Provide the (x, y) coordinate of the cell's center where the given text is located.  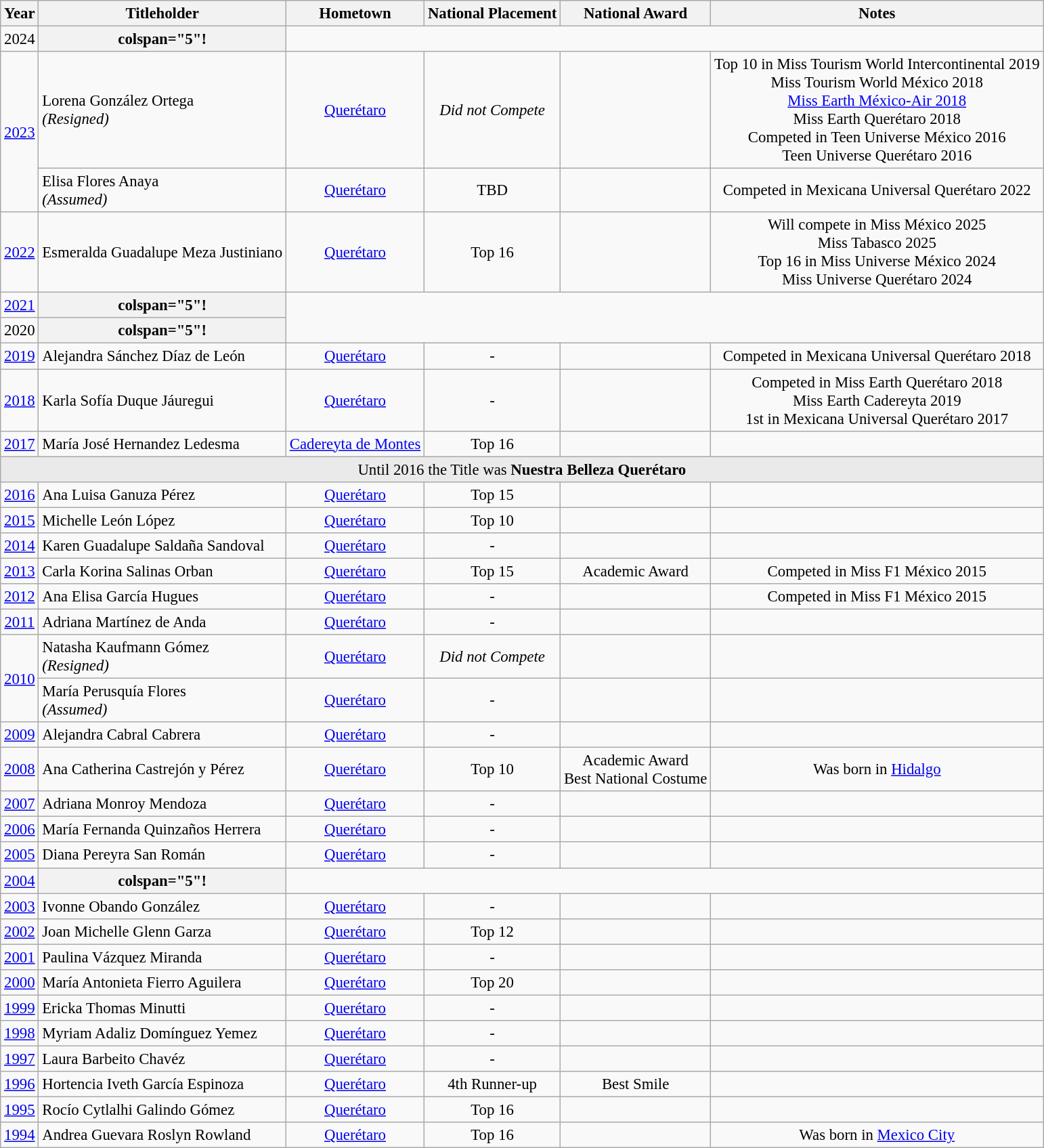
1998 (20, 1034)
Karla Sofía Duque Jáuregui (162, 400)
2017 (20, 444)
Andrea Guevara Roslyn Rowland (162, 1135)
Ana Luisa Ganuza Pérez (162, 494)
Alejandra Sánchez Díaz de León (162, 356)
2005 (20, 855)
María Antonieta Fierro Aguilera (162, 983)
Hortencia Iveth García Espinoza (162, 1084)
2020 (20, 331)
2000 (20, 983)
National Placement (493, 14)
2011 (20, 622)
Ericka Thomas Minutti (162, 1008)
Rocío Cytlalhi Galindo Gómez (162, 1110)
Michelle León López (162, 520)
Adriana Monroy Mendoza (162, 804)
María José Hernandez Ledesma (162, 444)
1999 (20, 1008)
María Fernanda Quinzaños Herrera (162, 830)
1996 (20, 1084)
2006 (20, 830)
Lorena González Ortega(Resigned) (162, 110)
Hometown (355, 14)
2008 (20, 769)
Best Smile (636, 1084)
Laura Barbeito Chavéz (162, 1059)
2024 (20, 39)
María Perusquía Flores(Assumed) (162, 700)
2010 (20, 679)
4th Runner-up (493, 1084)
1994 (20, 1135)
2016 (20, 494)
National Award (636, 14)
Academic Award (636, 571)
Academic AwardBest National Costume (636, 769)
2022 (20, 252)
2013 (20, 571)
2023 (20, 131)
1995 (20, 1110)
2009 (20, 735)
2019 (20, 356)
Was born in Hidalgo (877, 769)
1997 (20, 1059)
Cadereyta de Montes (355, 444)
Diana Pereyra San Román (162, 855)
Ivonne Obando González (162, 906)
2012 (20, 597)
Will compete in Miss México 2025Miss Tabasco 2025Top 16 in Miss Universe México 2024Miss Universe Querétaro 2024 (877, 252)
Karen Guadalupe Saldaña Sandoval (162, 546)
Adriana Martínez de Anda (162, 622)
TBD (493, 191)
2002 (20, 931)
Until 2016 the Title was Nuestra Belleza Querétaro (522, 469)
Titleholder (162, 14)
Year (20, 14)
Esmeralda Guadalupe Meza Justiniano (162, 252)
Was born in Mexico City (877, 1135)
2015 (20, 520)
Ana Elisa García Hugues (162, 597)
2004 (20, 880)
Top 20 (493, 983)
Notes (877, 14)
Joan Michelle Glenn Garza (162, 931)
Competed in Miss Earth Querétaro 2018Miss Earth Cadereyta 20191st in Mexicana Universal Querétaro 2017 (877, 400)
2018 (20, 400)
2007 (20, 804)
2021 (20, 305)
Ana Catherina Castrejón y Pérez (162, 769)
Alejandra Cabral Cabrera (162, 735)
Elisa Flores Anaya(Assumed) (162, 191)
2001 (20, 957)
Natasha Kaufmann Gómez(Resigned) (162, 657)
Myriam Adaliz Domínguez Yemez (162, 1034)
Competed in Mexicana Universal Querétaro 2022 (877, 191)
Competed in Mexicana Universal Querétaro 2018 (877, 356)
Paulina Vázquez Miranda (162, 957)
2014 (20, 546)
Carla Korina Salinas Orban (162, 571)
Top 12 (493, 931)
2003 (20, 906)
